Locate the cell with the specified text and output its (x, y) center coordinate. 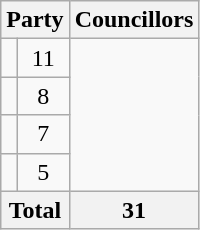
31 (134, 210)
Councillors (134, 20)
8 (43, 96)
Total (35, 210)
5 (43, 172)
Party (35, 20)
11 (43, 58)
7 (43, 134)
